Search for the cell housing the specified text and yield its [x, y] center coordinate. 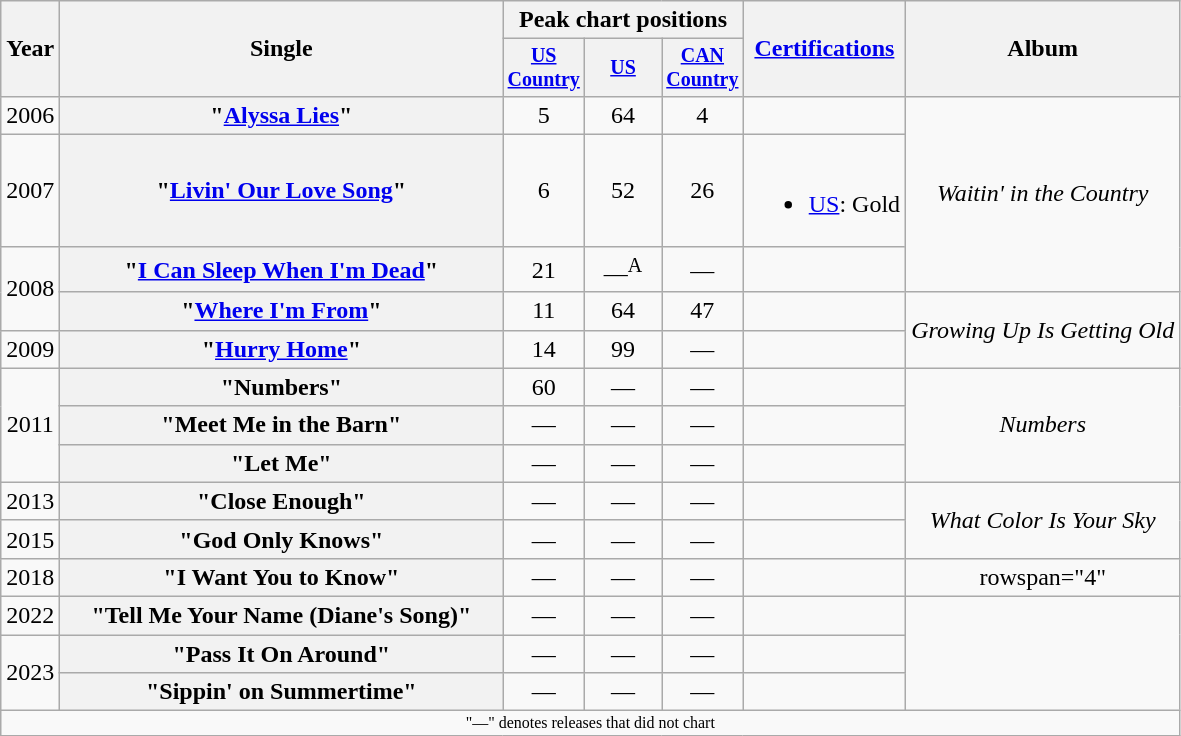
"I Want You to Know" [282, 577]
Single [282, 49]
2015 [30, 539]
"Pass It On Around" [282, 654]
US Country [544, 68]
2023 [30, 673]
2008 [30, 288]
US [624, 68]
—A [624, 270]
CAN Country [703, 68]
5 [544, 115]
US: Gold [824, 190]
2009 [30, 349]
Growing Up Is Getting Old [1043, 330]
11 [544, 311]
21 [544, 270]
14 [544, 349]
2007 [30, 190]
"Alyssa Lies" [282, 115]
2022 [30, 615]
4 [703, 115]
Album [1043, 49]
2013 [30, 501]
2018 [30, 577]
"Livin' Our Love Song" [282, 190]
Numbers [1043, 425]
6 [544, 190]
2006 [30, 115]
52 [624, 190]
"I Can Sleep When I'm Dead" [282, 270]
Peak chart positions [623, 20]
rowspan="4" [1043, 577]
26 [703, 190]
What Color Is Your Sky [1043, 520]
"Meet Me in the Barn" [282, 425]
"God Only Knows" [282, 539]
Certifications [824, 49]
Waitin' in the Country [1043, 194]
2011 [30, 425]
"Tell Me Your Name (Diane's Song)" [282, 615]
"Where I'm From" [282, 311]
"Numbers" [282, 387]
"Let Me" [282, 463]
60 [544, 387]
"—" denotes releases that did not chart [590, 723]
47 [703, 311]
"Hurry Home" [282, 349]
Year [30, 49]
"Sippin' on Summertime" [282, 692]
"Close Enough" [282, 501]
99 [624, 349]
